Locate the cell with the specified text and output its [X, Y] center coordinate. 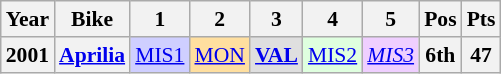
Year [28, 19]
Bike [92, 19]
2 [220, 19]
VAL [276, 55]
2001 [28, 55]
47 [482, 55]
Pos [440, 19]
3 [276, 19]
MON [220, 55]
MIS3 [390, 55]
MIS2 [332, 55]
5 [390, 19]
6th [440, 55]
1 [160, 19]
MIS1 [160, 55]
4 [332, 19]
Aprilia [92, 55]
Pts [482, 19]
